Return [x, y] of the center of cell containing provided text 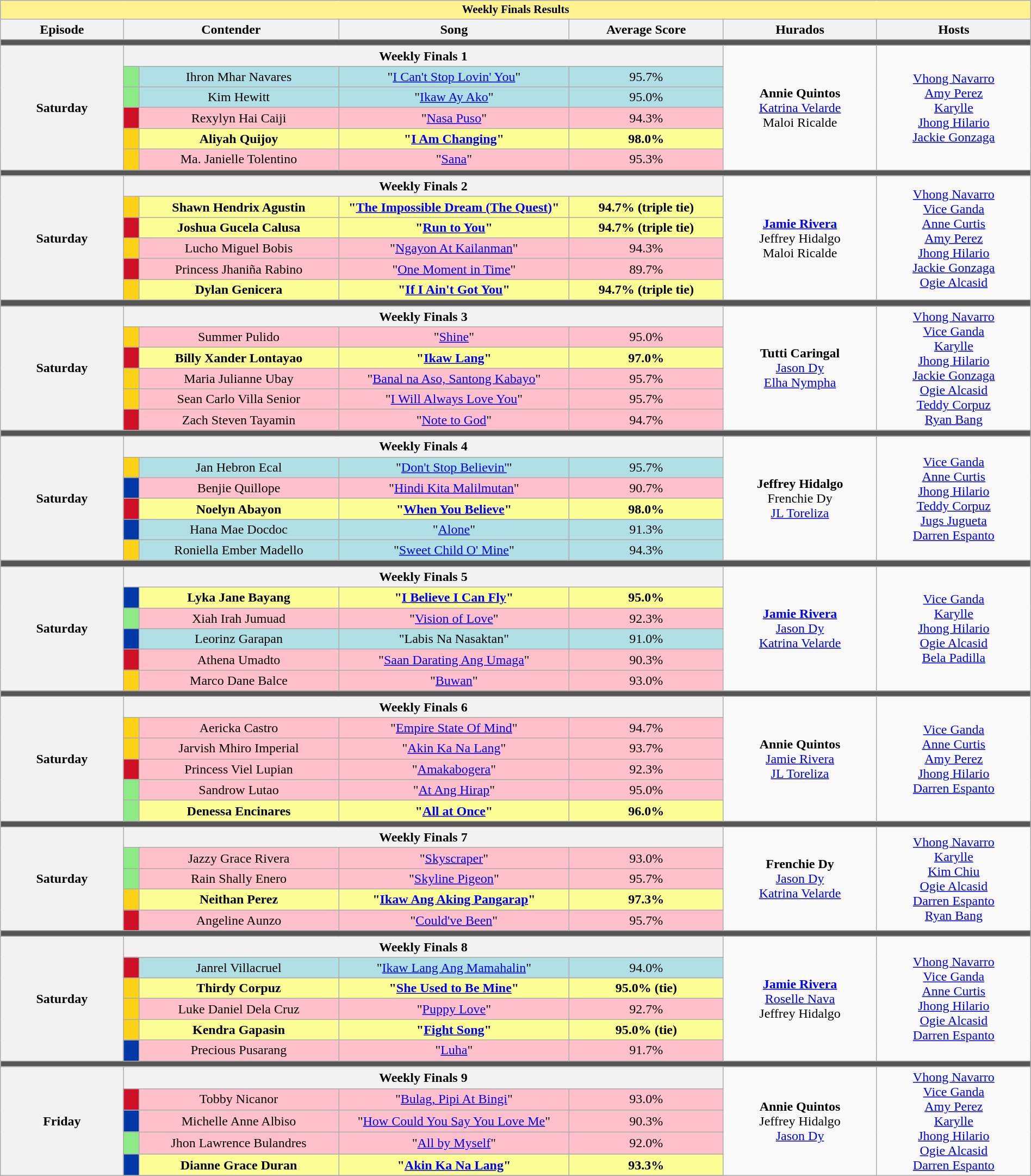
96.0% [646, 810]
"Luha" [454, 1050]
"Nasa Puso" [454, 118]
Dianne Grace Duran [239, 1165]
Noelyn Abayon [239, 509]
Tutti CaringalJason DyElha Nympha [800, 368]
Weekly Finals 8 [423, 947]
"Ikaw Lang" [454, 358]
Thirdy Corpuz [239, 988]
Weekly Finals 2 [423, 186]
Weekly Finals Results [515, 10]
Aericka Castro [239, 728]
Rain Shally Enero [239, 879]
"The Impossible Dream (The Quest)" [454, 207]
Jazzy Grace Rivera [239, 858]
"I Can't Stop Lovin' You" [454, 77]
Joshua Gucela Calusa [239, 227]
Kim Hewitt [239, 97]
Vhong NavarroAmy PerezKarylleJhong HilarioJackie Gonzaga [954, 108]
Neithan Perez [239, 900]
Dylan Genicera [239, 290]
"Could've Been" [454, 920]
"Alone" [454, 529]
91.0% [646, 639]
Princess Viel Lupian [239, 769]
"I Will Always Love You" [454, 399]
Aliyah Quijoy [239, 139]
Maria Julianne Ubay [239, 379]
89.7% [646, 269]
Weekly Finals 5 [423, 577]
"Sana" [454, 159]
"Hindi Kita Malilmutan" [454, 488]
"How Could You Say You Love Me" [454, 1121]
Luke Daniel Dela Cruz [239, 1009]
"At Ang Hirap" [454, 790]
Weekly Finals 9 [423, 1078]
"Run to You" [454, 227]
Weekly Finals 1 [423, 56]
Song [454, 29]
Sandrow Lutao [239, 790]
Weekly Finals 3 [423, 317]
Roniella Ember Madello [239, 550]
Kendra Gapasin [239, 1030]
Leorinz Garapan [239, 639]
95.3% [646, 159]
93.3% [646, 1165]
Episode [62, 29]
Summer Pulido [239, 337]
Michelle Anne Albiso [239, 1121]
Ma. Janielle Tolentino [239, 159]
97.3% [646, 900]
Annie QuintosJeffrey HidalgoJason Dy [800, 1121]
"She Used to Be Mine" [454, 988]
Athena Umadto [239, 660]
"Note to God" [454, 420]
Rexylyn Hai Caiji [239, 118]
"If I Ain't Got You" [454, 290]
Sean Carlo Villa Senior [239, 399]
"I Believe I Can Fly" [454, 598]
Hosts [954, 29]
Annie QuintosJamie RiveraJL Toreliza [800, 759]
Vhong NavarroVice GandaKarylleJhong HilarioJackie GonzagaOgie AlcasidTeddy CorpuzRyan Bang [954, 368]
Frenchie DyJason DyKatrina Velarde [800, 878]
"Labis Na Nasaktan" [454, 639]
"I Am Changing" [454, 139]
Denessa Encinares [239, 810]
Shawn Hendrix Agustin [239, 207]
"All by Myself" [454, 1143]
Jan Hebron Ecal [239, 467]
Xiah Irah Jumuad [239, 618]
Vhong NavarroVice GandaAmy PerezKarylleJhong HilarioOgie AlcasidDarren Espanto [954, 1121]
"Ikaw Lang Ang Mamahalin" [454, 968]
Marco Dane Balce [239, 680]
Annie QuintosKatrina VelardeMaloi Ricalde [800, 108]
Friday [62, 1121]
"Ngayon At Kailanman" [454, 248]
Vice GandaKarylleJhong HilarioOgie AlcasidBela Padilla [954, 629]
Contender [231, 29]
"Ikaw Ay Ako" [454, 97]
Angeline Aunzo [239, 920]
Vhong NavarroVice GandaAnne CurtisAmy PerezJhong HilarioJackie GonzagaOgie Alcasid [954, 238]
Ihron Mhar Navares [239, 77]
"Ikaw Ang Aking Pangarap" [454, 900]
90.7% [646, 488]
Tobby Nicanor [239, 1099]
97.0% [646, 358]
Jamie RiveraRoselle NavaJeffrey Hidalgo [800, 999]
92.0% [646, 1143]
Jamie RiveraJeffrey HidalgoMaloi Ricalde [800, 238]
92.7% [646, 1009]
Vhong NavarroKarylleKim ChiuOgie AlcasidDarren EspantoRyan Bang [954, 878]
"Skyscraper" [454, 858]
91.3% [646, 529]
Weekly Finals 7 [423, 837]
Precious Pusarang [239, 1050]
"One Moment in Time" [454, 269]
"Shine" [454, 337]
"Vision of Love" [454, 618]
Lucho Miguel Bobis [239, 248]
Hurados [800, 29]
Princess Jhaniña Rabino [239, 269]
Benjie Quillope [239, 488]
Billy Xander Lontayao [239, 358]
"Puppy Love" [454, 1009]
Vice GandaAnne CurtisAmy PerezJhong HilarioDarren Espanto [954, 759]
"Saan Darating Ang Umaga" [454, 660]
Jarvish Mhiro Imperial [239, 748]
"Bulag, Pipi At Bingi" [454, 1099]
"Buwan" [454, 680]
94.0% [646, 968]
Hana Mae Docdoc [239, 529]
Average Score [646, 29]
93.7% [646, 748]
Weekly Finals 4 [423, 447]
"Amakabogera" [454, 769]
Jhon Lawrence Bulandres [239, 1143]
Vhong NavarroVice GandaAnne CurtisJhong HilarioOgie AlcasidDarren Espanto [954, 999]
"Empire State Of Mind" [454, 728]
91.7% [646, 1050]
"Sweet Child O' Mine" [454, 550]
Weekly Finals 6 [423, 707]
Zach Steven Tayamin [239, 420]
Jeffrey HidalgoFrenchie DyJL Toreliza [800, 498]
Jamie RiveraJason DyKatrina Velarde [800, 629]
Janrel Villacruel [239, 968]
Vice GandaAnne CurtisJhong HilarioTeddy CorpuzJugs JuguetaDarren Espanto [954, 498]
"All at Once" [454, 810]
"When You Believe" [454, 509]
"Don't Stop Believin'" [454, 467]
"Skyline Pigeon" [454, 879]
"Fight Song" [454, 1030]
"Banal na Aso, Santong Kabayo" [454, 379]
Lyka Jane Bayang [239, 598]
